Return the [X, Y] coordinate for the center point of the cell that contains the specified text.  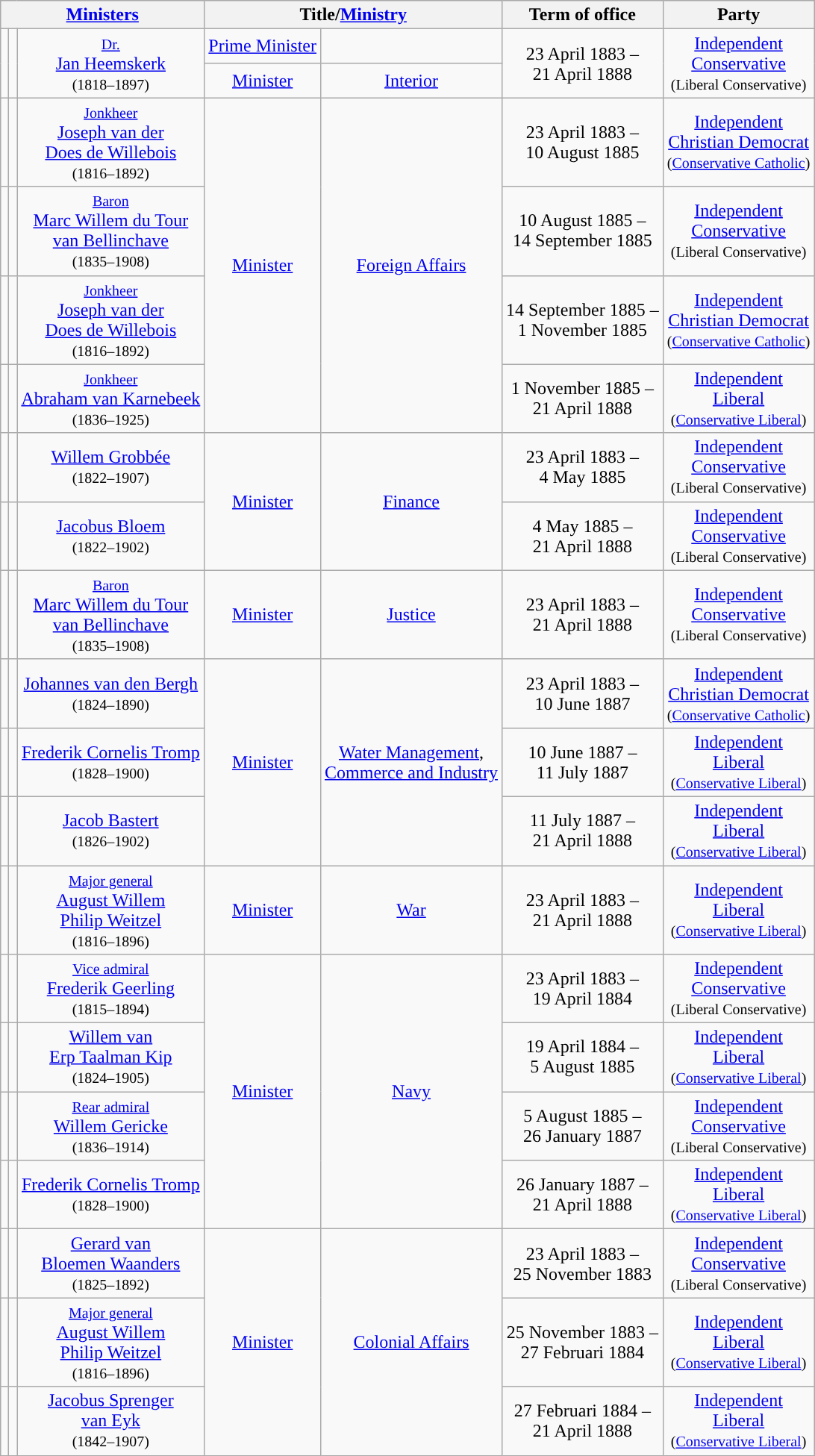
4 May 1885 – 21 April 1888 [583, 536]
23 April 1883 – 4 May 1885 [583, 467]
Willem Grobbée (1822–1907) [110, 467]
23 April 1883 – 19 April 1884 [583, 989]
Johannes van den Bergh (1824–1890) [110, 693]
Title/Ministry [354, 15]
19 April 1884 – 5 August 1885 [583, 1057]
Jacobus Sprenger van Eyk (1842–1907) [110, 1421]
Gerard van Bloemen Waanders (1825–1892) [110, 1263]
11 July 1887 – 21 April 1888 [583, 831]
Jonkheer Abraham van Karnebeek (1836–1925) [110, 399]
25 November 1883 – 27 Februari 1884 [583, 1342]
27 Februari 1884 – 21 April 1888 [583, 1421]
26 January 1887 – 21 April 1888 [583, 1195]
Water Management, Commerce and Industry [412, 762]
Colonial Affairs [412, 1342]
Finance [412, 502]
Dr. Jan Heemskerk (1818–1897) [110, 63]
Jacob Bastert (1826–1902) [110, 831]
Willem van Erp Taalman Kip (1824–1905) [110, 1057]
10 August 1885 – 14 September 1885 [583, 231]
Foreign Affairs [412, 266]
23 April 1883 – 25 November 1883 [583, 1263]
Ministers [103, 15]
1 November 1885 – 21 April 1888 [583, 399]
War [412, 910]
Term of office [583, 15]
Prime Minister [263, 46]
10 June 1887 – 11 July 1887 [583, 762]
23 April 1883 – 10 June 1887 [583, 693]
23 April 1883 – 10 August 1885 [583, 142]
Interior [412, 81]
Rear admiral Willem Gericke (1836–1914) [110, 1126]
5 August 1885 – 26 January 1887 [583, 1126]
Party [739, 15]
14 September 1885 – 1 November 1885 [583, 319]
Justice [412, 615]
Navy [412, 1092]
Vice admiral Frederik Geerling (1815–1894) [110, 989]
Jacobus Bloem (1822–1902) [110, 536]
